Find where the given text appears and provide that cell's center as (x, y) coordinate. 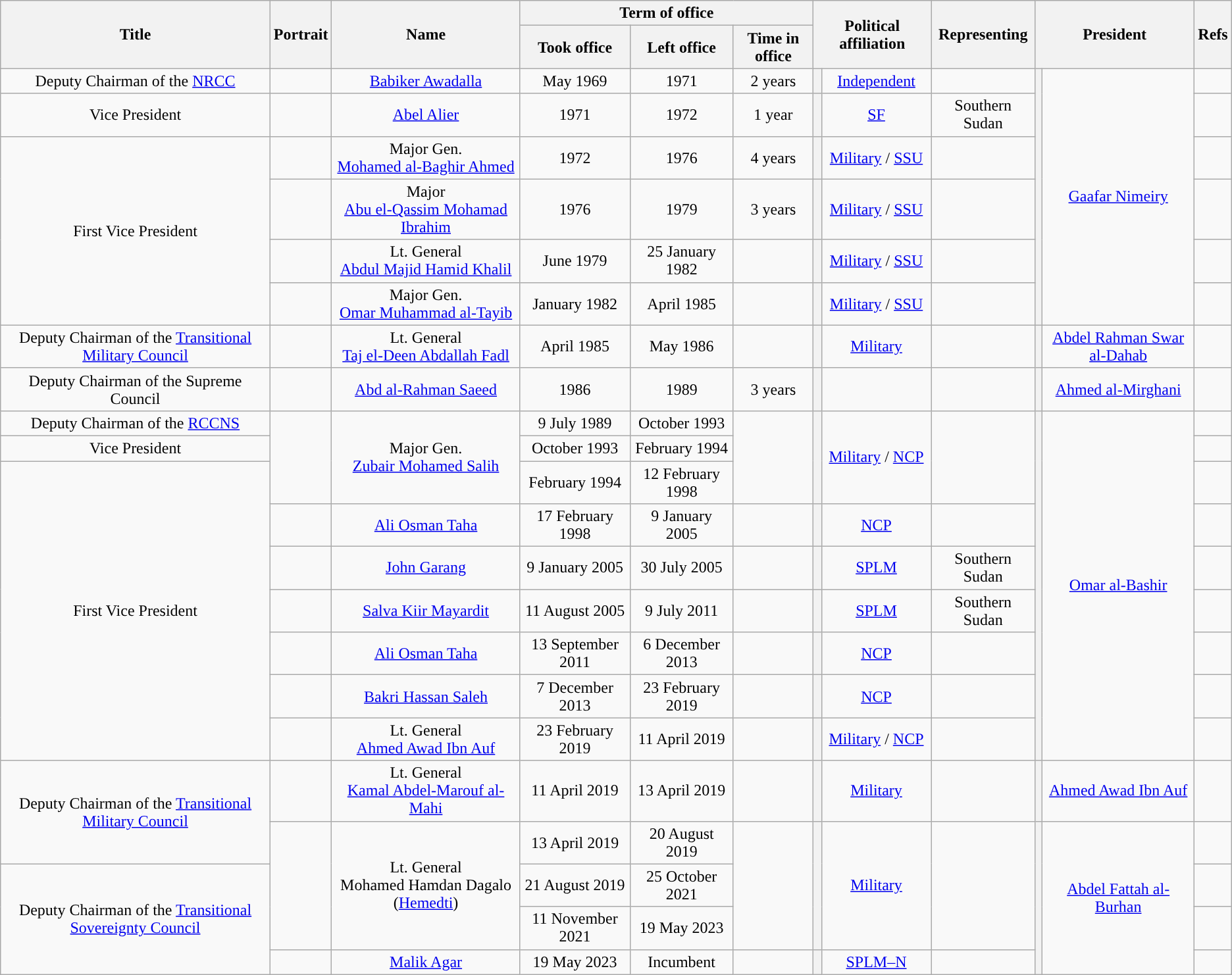
Salva Kiir Mayardit (426, 611)
Portrait (301, 34)
13 September 2011 (575, 654)
1986 (575, 389)
Deputy Chairman of the NRCC (136, 81)
Babiker Awadalla (426, 81)
Time in office (773, 47)
25 October 2021 (682, 886)
4 years (773, 158)
Name (426, 34)
Major Gen.Omar Muhammad al-Tayib (426, 304)
Abel Alier (426, 114)
Title (136, 34)
1989 (682, 389)
Deputy Chairman of the RCCNS (136, 423)
12 February 1998 (682, 482)
Incumbent (682, 962)
20 August 2019 (682, 842)
Bakri Hassan Saleh (426, 696)
Abdel Fattah al-Burhan (1119, 897)
Lt. GeneralKamal Abdel-Marouf al-Mahi (426, 791)
11 August 2005 (575, 611)
MajorAbu el-Qassim Mohamad Ibrahim (426, 209)
9 July 1989 (575, 423)
17 February 1998 (575, 525)
Political affiliation (873, 34)
Deputy Chairman of the Supreme Council (136, 389)
Ahmed Awad Ibn Auf (1119, 791)
Malik Agar (426, 962)
7 December 2013 (575, 696)
Left office (682, 47)
June 1979 (575, 261)
Major Gen.Zubair Mohamed Salih (426, 457)
1 year (773, 114)
Ahmed al-Mirghani (1119, 389)
2 years (773, 81)
Abdel Rahman Swar al-Dahab (1119, 346)
Major Gen.Mohamed al-Baghir Ahmed (426, 158)
President (1114, 34)
21 August 2019 (575, 886)
May 1969 (575, 81)
Term of office (666, 13)
May 1986 (682, 346)
Omar al-Bashir (1119, 586)
Lt. GeneralAhmed Awad Ibn Auf (426, 739)
Took office (575, 47)
Abd al-Rahman Saeed (426, 389)
Deputy Chairman of the Transitional Sovereignty Council (136, 919)
SPLM–N (877, 962)
30 July 2005 (682, 568)
Lt. GeneralAbdul Majid Hamid Khalil (426, 261)
Lt. GeneralTaj el-Deen Abdallah Fadl (426, 346)
Representing (983, 34)
John Garang (426, 568)
January 1982 (575, 304)
6 December 2013 (682, 654)
1979 (682, 209)
9 July 2011 (682, 611)
25 January 1982 (682, 261)
11 November 2021 (575, 928)
SF (877, 114)
Gaafar Nimeiry (1119, 197)
Refs (1214, 34)
Independent (877, 81)
Lt. GeneralMohamed Hamdan Dagalo (Hemedti) (426, 886)
